For the text-containing cell, return its midpoint in (X, Y) coordinate format. 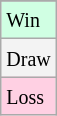
Win (28, 20)
Loss (28, 96)
Draw (28, 58)
